Output the (x, y) coordinate of the center of the cell containing the given text.  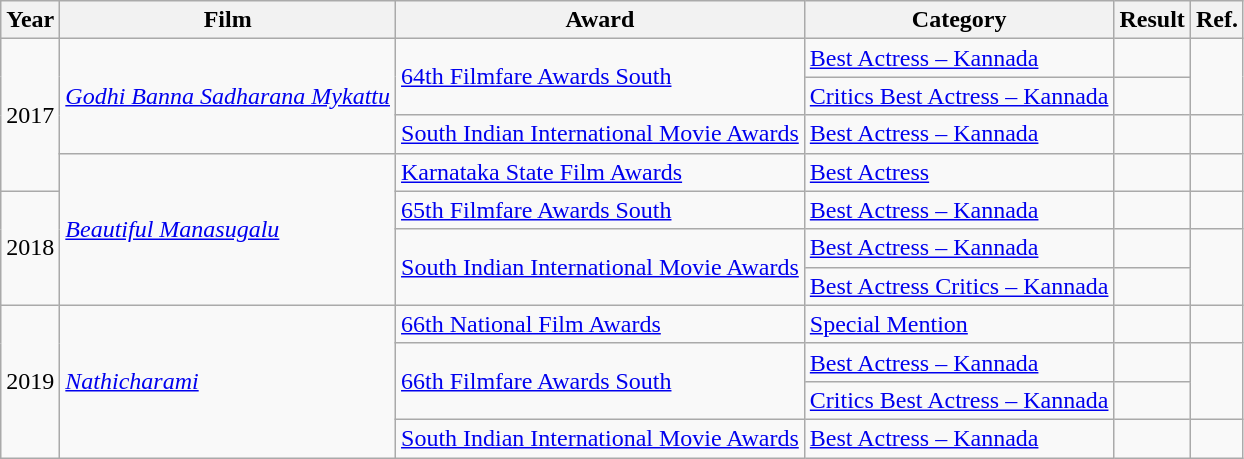
Special Mention (959, 324)
2017 (30, 115)
66th Filmfare Awards South (600, 381)
Ref. (1216, 20)
Nathicharami (228, 381)
Beautiful Manasugalu (228, 229)
Godhi Banna Sadharana Mykattu (228, 96)
Karnataka State Film Awards (600, 172)
Result (1152, 20)
Film (228, 20)
Best Actress (959, 172)
64th Filmfare Awards South (600, 77)
Category (959, 20)
66th National Film Awards (600, 324)
Award (600, 20)
65th Filmfare Awards South (600, 210)
Best Actress Critics – Kannada (959, 286)
2019 (30, 381)
2018 (30, 248)
Year (30, 20)
